Identify which cell holds the provided text, then report its [X, Y] central coordinate. 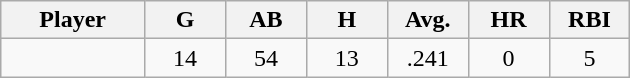
0 [508, 58]
G [186, 20]
14 [186, 58]
H [346, 20]
54 [266, 58]
HR [508, 20]
13 [346, 58]
5 [590, 58]
RBI [590, 20]
Avg. [428, 20]
AB [266, 20]
Player [73, 20]
.241 [428, 58]
